Capture the cell that displays the provided text and extract its (x, y) central coordinate. 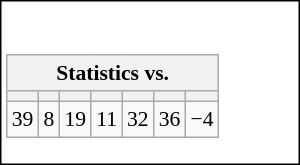
8 (48, 119)
Statistics vs. 39 8 19 11 32 36 −4 (150, 82)
39 (23, 119)
19 (75, 119)
−4 (202, 119)
11 (106, 119)
Statistics vs. (113, 73)
32 (138, 119)
36 (170, 119)
